For the text-containing cell, return its midpoint in [X, Y] coordinate format. 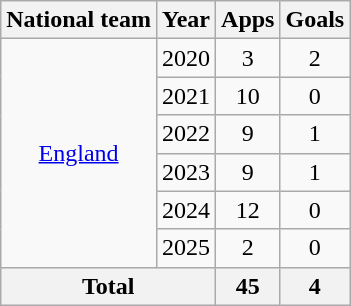
2023 [186, 172]
2022 [186, 134]
3 [248, 58]
National team [79, 20]
England [79, 153]
2024 [186, 210]
45 [248, 286]
2021 [186, 96]
2025 [186, 248]
Goals [315, 20]
Year [186, 20]
10 [248, 96]
4 [315, 286]
2020 [186, 58]
Apps [248, 20]
12 [248, 210]
Total [108, 286]
